Locate the cell with the specified text and output its [x, y] center coordinate. 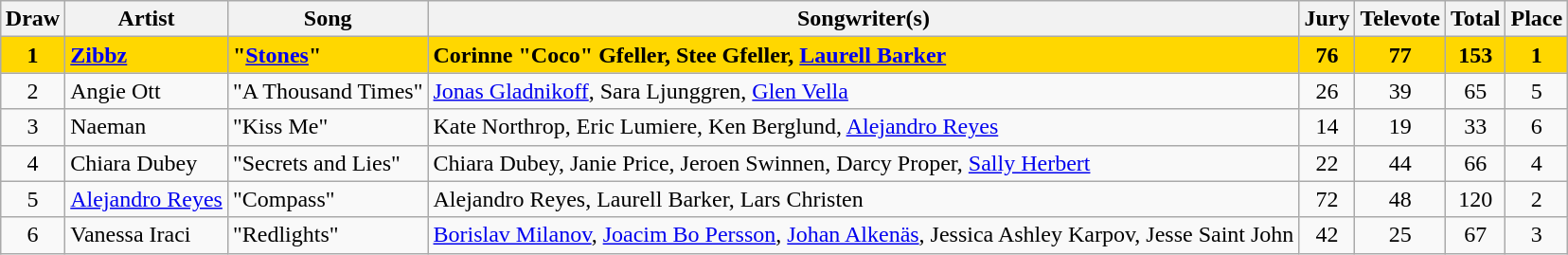
Total [1475, 19]
66 [1475, 163]
Vanessa Iraci [147, 235]
19 [1399, 127]
42 [1327, 235]
67 [1475, 235]
Songwriter(s) [864, 19]
Chiara Dubey, Janie Price, Jeroen Swinnen, Darcy Proper, Sally Herbert [864, 163]
Kate Northrop, Eric Lumiere, Ken Berglund, Alejandro Reyes [864, 127]
"Stones" [328, 55]
Angie Ott [147, 91]
76 [1327, 55]
"Redlights" [328, 235]
Artist [147, 19]
22 [1327, 163]
33 [1475, 127]
"Compass" [328, 199]
Alejandro Reyes [147, 199]
Alejandro Reyes, Laurell Barker, Lars Christen [864, 199]
Chiara Dubey [147, 163]
"Kiss Me" [328, 127]
"A Thousand Times" [328, 91]
48 [1399, 199]
Televote [1399, 19]
Place [1537, 19]
44 [1399, 163]
153 [1475, 55]
65 [1475, 91]
77 [1399, 55]
72 [1327, 199]
Draw [32, 19]
Naeman [147, 127]
120 [1475, 199]
Corinne "Coco" Gfeller, Stee Gfeller, Laurell Barker [864, 55]
Zibbz [147, 55]
Jury [1327, 19]
Song [328, 19]
"Secrets and Lies" [328, 163]
Borislav Milanov, Joacim Bo Persson, Johan Alkenäs, Jessica Ashley Karpov, Jesse Saint John [864, 235]
25 [1399, 235]
14 [1327, 127]
39 [1399, 91]
Jonas Gladnikoff, Sara Ljunggren, Glen Vella [864, 91]
26 [1327, 91]
